Detect which cell encompasses the target text, then output its [X, Y] center coordinate. 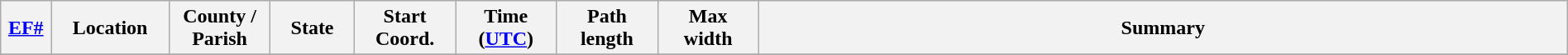
Path length [607, 28]
Location [111, 28]
EF# [26, 28]
Max width [708, 28]
Start Coord. [404, 28]
Summary [1163, 28]
County / Parish [219, 28]
State [313, 28]
Time (UTC) [506, 28]
